Detect which cell encompasses the target text, then output its [X, Y] center coordinate. 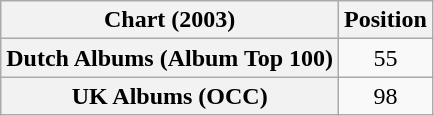
Dutch Albums (Album Top 100) [170, 58]
55 [386, 58]
Position [386, 20]
Chart (2003) [170, 20]
98 [386, 96]
UK Albums (OCC) [170, 96]
